Locate the cell with the specified text and output its [x, y] center coordinate. 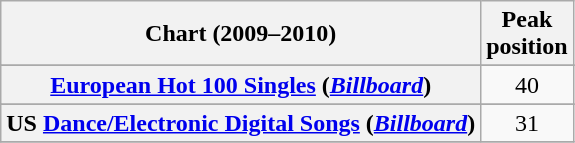
40 [527, 85]
Chart (2009–2010) [241, 34]
31 [527, 123]
European Hot 100 Singles (Billboard) [241, 85]
Peakposition [527, 34]
US Dance/Electronic Digital Songs (Billboard) [241, 123]
